Search for the cell housing the specified text and yield its (X, Y) center coordinate. 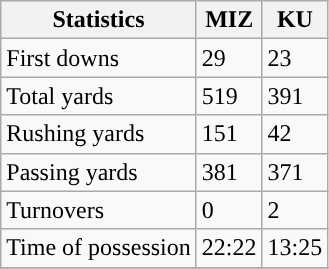
KU (295, 20)
371 (295, 172)
Time of possession (99, 248)
First downs (99, 58)
Rushing yards (99, 134)
13:25 (295, 248)
29 (229, 58)
519 (229, 96)
Total yards (99, 96)
2 (295, 210)
Statistics (99, 20)
42 (295, 134)
Turnovers (99, 210)
MIZ (229, 20)
151 (229, 134)
381 (229, 172)
391 (295, 96)
23 (295, 58)
Passing yards (99, 172)
0 (229, 210)
22:22 (229, 248)
